Extract the (x, y) coordinate from the center of the cell holding the provided text.  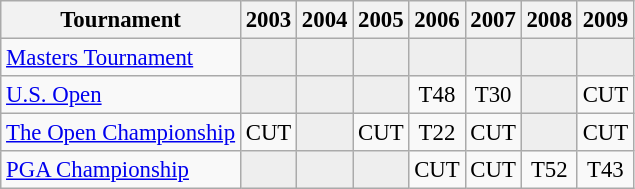
2005 (381, 20)
T22 (437, 133)
The Open Championship (121, 133)
2007 (493, 20)
2003 (268, 20)
2004 (325, 20)
U.S. Open (121, 95)
2009 (605, 20)
Tournament (121, 20)
2008 (549, 20)
T30 (493, 95)
T48 (437, 95)
T43 (605, 170)
PGA Championship (121, 170)
Masters Tournament (121, 58)
T52 (549, 170)
2006 (437, 20)
